Locate the cell with the specified text and output its [X, Y] center coordinate. 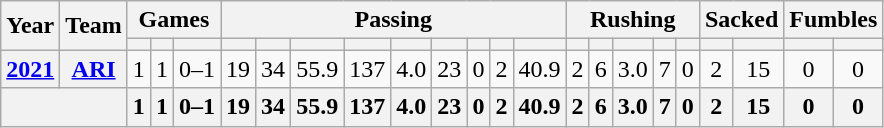
Rushing [632, 20]
Passing [394, 20]
Year [30, 26]
ARI [94, 69]
2021 [30, 69]
Team [94, 26]
Sacked [741, 20]
Games [174, 20]
Fumbles [834, 20]
